Detect which cell encompasses the target text, then output its [X, Y] center coordinate. 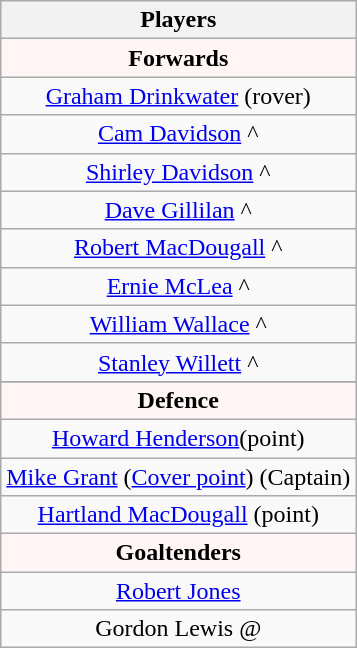
Goaltenders [178, 553]
Stanley Willett ^ [178, 362]
Robert Jones [178, 591]
Robert MacDougall ^ [178, 248]
Graham Drinkwater (rover) [178, 96]
Hartland MacDougall (point) [178, 515]
Ernie McLea ^ [178, 286]
Forwards [178, 58]
William Wallace ^ [178, 324]
Players [178, 20]
Shirley Davidson ^ [178, 172]
Howard Henderson(point) [178, 438]
Cam Davidson ^ [178, 134]
Gordon Lewis @ [178, 629]
Defence [178, 400]
Mike Grant (Cover point) (Captain) [178, 477]
Dave Gillilan ^ [178, 210]
